Identify which cell holds the provided text, then report its (x, y) central coordinate. 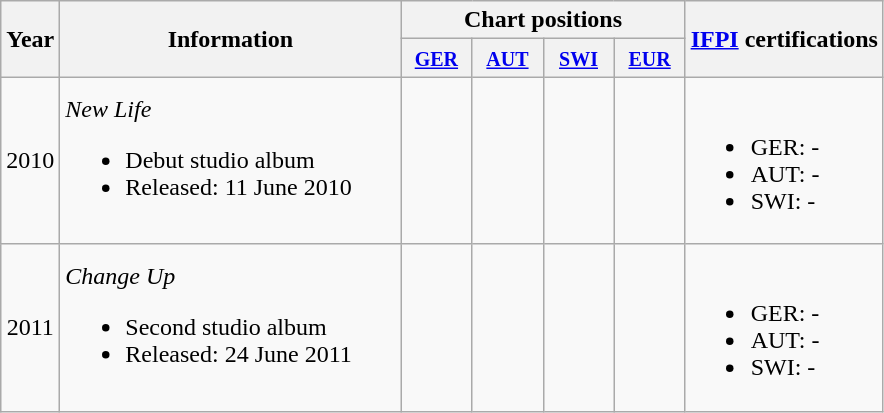
2010 (30, 160)
New LifeDebut studio albumReleased: 11 June 2010 (230, 160)
AUT (508, 58)
Change UpSecond studio albumReleased: 24 June 2011 (230, 328)
Chart positions (543, 20)
SWI (578, 58)
2011 (30, 328)
GER (436, 58)
IFPI certifications (784, 39)
Year (30, 39)
EUR (650, 58)
Information (230, 39)
